Find where the given text appears and provide that cell's center as (X, Y) coordinate. 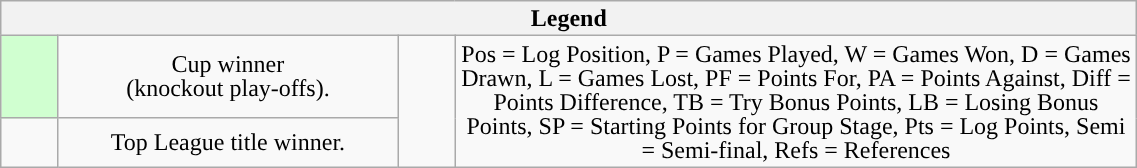
Legend (569, 18)
Cup winner(knockout play-offs). (228, 77)
Top League title winner. (228, 142)
